Identify which cell holds the provided text, then report its (x, y) central coordinate. 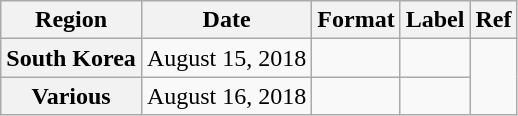
Ref (494, 20)
Various (72, 96)
Region (72, 20)
Label (435, 20)
South Korea (72, 58)
August 16, 2018 (226, 96)
Date (226, 20)
August 15, 2018 (226, 58)
Format (356, 20)
